Identify which cell holds the provided text, then report its (X, Y) central coordinate. 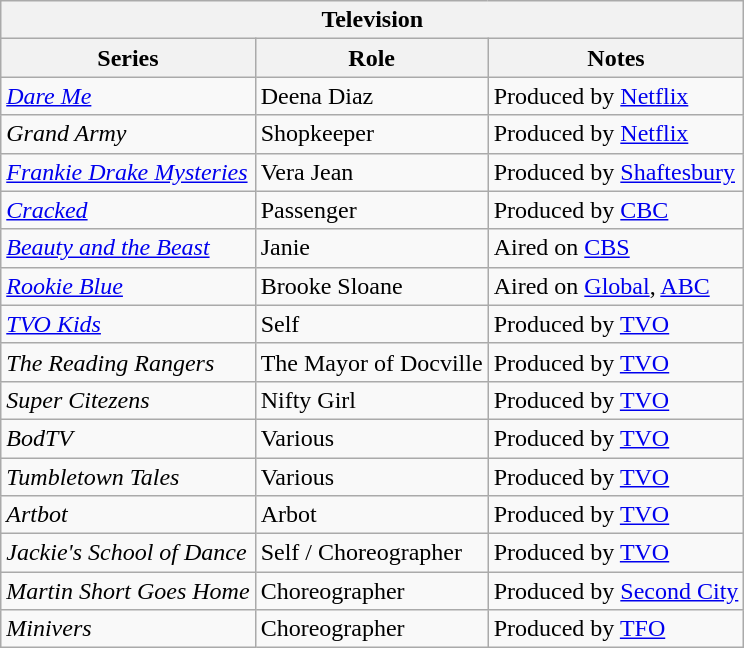
Artbot (128, 515)
Arbot (372, 515)
Produced by CBC (616, 210)
Self (372, 324)
Deena Diaz (372, 96)
Beauty and the Beast (128, 248)
Aired on CBS (616, 248)
Minivers (128, 629)
The Mayor of Docville (372, 362)
Super Citezens (128, 400)
Series (128, 58)
Nifty Girl (372, 400)
TVO Kids (128, 324)
Cracked (128, 210)
Frankie Drake Mysteries (128, 172)
Produced by Shaftesbury (616, 172)
Aired on Global, ABC (616, 286)
Martin Short Goes Home (128, 591)
Vera Jean (372, 172)
Produced by TFO (616, 629)
Tumbletown Tales (128, 477)
Produced by Second City (616, 591)
BodTV (128, 438)
Dare Me (128, 96)
Shopkeeper (372, 134)
Passenger (372, 210)
Notes (616, 58)
Brooke Sloane (372, 286)
Self / Choreographer (372, 553)
Role (372, 58)
Jackie's School of Dance (128, 553)
Rookie Blue (128, 286)
The Reading Rangers (128, 362)
Janie (372, 248)
Grand Army (128, 134)
Television (372, 20)
